Return [X, Y] of the center of cell containing provided text 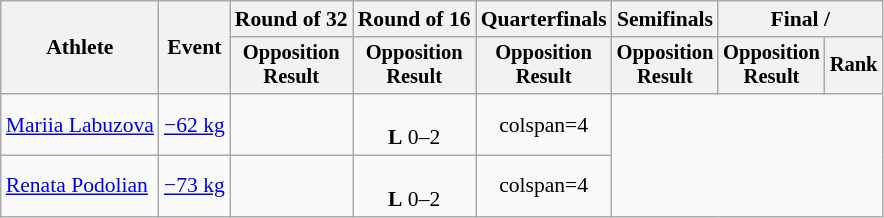
−73 kg [194, 186]
Final / [800, 19]
Renata Podolian [80, 186]
−62 kg [194, 124]
Athlete [80, 48]
Quarterfinals [544, 19]
Rank [854, 66]
Semifinals [666, 19]
Event [194, 48]
Mariia Labuzova [80, 124]
Round of 16 [414, 19]
Round of 32 [292, 19]
